Determine the [x, y] coordinate at the center of the cell enclosing the given text.  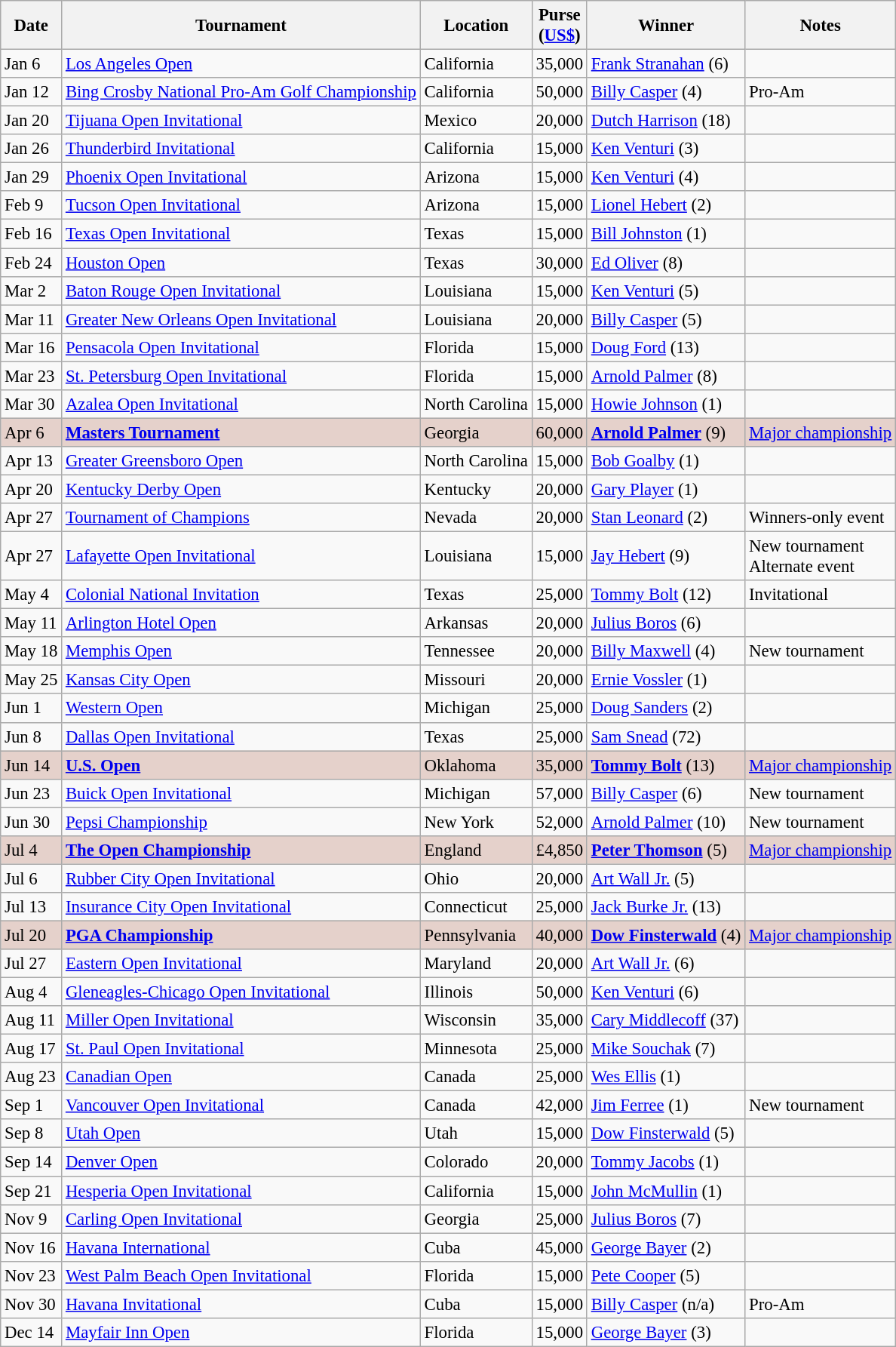
Jun 8 [32, 737]
Winner [665, 26]
Feb 16 [32, 234]
Mar 2 [32, 291]
Ernie Vossler (1) [665, 680]
Mar 23 [32, 376]
Pensacola Open Invitational [241, 347]
England [476, 850]
Lafayette Open Invitational [241, 557]
Tommy Bolt (12) [665, 595]
Denver Open [241, 1162]
Aug 4 [32, 992]
Hesperia Open Invitational [241, 1191]
Nov 9 [32, 1219]
U.S. Open [241, 765]
Jan 29 [32, 177]
Apr 20 [32, 489]
Aug 23 [32, 1077]
Dow Finsterwald (4) [665, 935]
Dec 14 [32, 1333]
Notes [821, 26]
Tournament of Champions [241, 518]
May 25 [32, 680]
May 11 [32, 623]
Nov 23 [32, 1275]
Pepsi Championship [241, 822]
Billy Casper (5) [665, 319]
Dow Finsterwald (5) [665, 1134]
Invitational [821, 595]
42,000 [560, 1106]
Billy Casper (4) [665, 92]
Illinois [476, 992]
Kentucky Derby Open [241, 489]
Jack Burke Jr. (13) [665, 907]
Jim Ferree (1) [665, 1106]
Tucson Open Invitational [241, 206]
Arnold Palmer (9) [665, 432]
Bob Goalby (1) [665, 461]
Colorado [476, 1162]
Nov 30 [32, 1304]
Pete Cooper (5) [665, 1275]
Wes Ellis (1) [665, 1077]
Sam Snead (72) [665, 737]
Connecticut [476, 907]
Jan 6 [32, 64]
Arkansas [476, 623]
St. Paul Open Invitational [241, 1049]
Thunderbird Invitational [241, 149]
Art Wall Jr. (6) [665, 964]
Memphis Open [241, 651]
Tommy Bolt (13) [665, 765]
West Palm Beach Open Invitational [241, 1275]
Date [32, 26]
Minnesota [476, 1049]
Billy Casper (6) [665, 793]
Sep 8 [32, 1134]
Jul 27 [32, 964]
Mayfair Inn Open [241, 1333]
Los Angeles Open [241, 64]
Ed Oliver (8) [665, 263]
Tennessee [476, 651]
Ken Venturi (3) [665, 149]
Carling Open Invitational [241, 1219]
Texas Open Invitational [241, 234]
Arnold Palmer (10) [665, 822]
Jan 20 [32, 121]
Insurance City Open Invitational [241, 907]
Kansas City Open [241, 680]
Dutch Harrison (18) [665, 121]
Jun 1 [32, 709]
Phoenix Open Invitational [241, 177]
Sep 21 [32, 1191]
Nov 16 [32, 1247]
Art Wall Jr. (5) [665, 878]
Tommy Jacobs (1) [665, 1162]
Aug 11 [32, 1020]
Jay Hebert (9) [665, 557]
Doug Ford (13) [665, 347]
Doug Sanders (2) [665, 709]
PGA Championship [241, 935]
Jul 4 [32, 850]
45,000 [560, 1247]
Jan 12 [32, 92]
Bill Johnston (1) [665, 234]
Ken Venturi (4) [665, 177]
Baton Rouge Open Invitational [241, 291]
Jun 14 [32, 765]
40,000 [560, 935]
Location [476, 26]
Billy Maxwell (4) [665, 651]
Miller Open Invitational [241, 1020]
May 4 [32, 595]
Ohio [476, 878]
Julius Boros (7) [665, 1219]
John McMullin (1) [665, 1191]
Gary Player (1) [665, 489]
Eastern Open Invitational [241, 964]
Tournament [241, 26]
Apr 6 [32, 432]
60,000 [560, 432]
Stan Leonard (2) [665, 518]
Mar 16 [32, 347]
Greater Greensboro Open [241, 461]
New York [476, 822]
Wisconsin [476, 1020]
Utah [476, 1134]
Nevada [476, 518]
Mar 30 [32, 404]
Dallas Open Invitational [241, 737]
Howie Johnson (1) [665, 404]
Arnold Palmer (8) [665, 376]
Sep 14 [32, 1162]
Frank Stranahan (6) [665, 64]
Utah Open [241, 1134]
Billy Casper (n/a) [665, 1304]
Jul 13 [32, 907]
Azalea Open Invitational [241, 404]
Tijuana Open Invitational [241, 121]
Buick Open Invitational [241, 793]
Masters Tournament [241, 432]
Winners-only event [821, 518]
Maryland [476, 964]
Julius Boros (6) [665, 623]
Houston Open [241, 263]
Havana International [241, 1247]
George Bayer (2) [665, 1247]
George Bayer (3) [665, 1333]
Peter Thomson (5) [665, 850]
30,000 [560, 263]
Sep 1 [32, 1106]
Western Open [241, 709]
Havana Invitational [241, 1304]
Feb 24 [32, 263]
New tournamentAlternate event [821, 557]
Gleneagles-Chicago Open Invitational [241, 992]
Canadian Open [241, 1077]
Jul 20 [32, 935]
Vancouver Open Invitational [241, 1106]
Apr 13 [32, 461]
Kentucky [476, 489]
Jan 26 [32, 149]
Jun 30 [32, 822]
St. Petersburg Open Invitational [241, 376]
Mar 11 [32, 319]
Lionel Hebert (2) [665, 206]
Rubber City Open Invitational [241, 878]
Jun 23 [32, 793]
Pennsylvania [476, 935]
Ken Venturi (5) [665, 291]
Greater New Orleans Open Invitational [241, 319]
Ken Venturi (6) [665, 992]
Purse(US$) [560, 26]
Jul 6 [32, 878]
Colonial National Invitation [241, 595]
May 18 [32, 651]
Aug 17 [32, 1049]
Cary Middlecoff (37) [665, 1020]
Mike Souchak (7) [665, 1049]
52,000 [560, 822]
Feb 9 [32, 206]
Bing Crosby National Pro-Am Golf Championship [241, 92]
Arlington Hotel Open [241, 623]
£4,850 [560, 850]
57,000 [560, 793]
Missouri [476, 680]
Oklahoma [476, 765]
The Open Championship [241, 850]
Mexico [476, 121]
